Search for the cell housing the specified text and yield its (x, y) center coordinate. 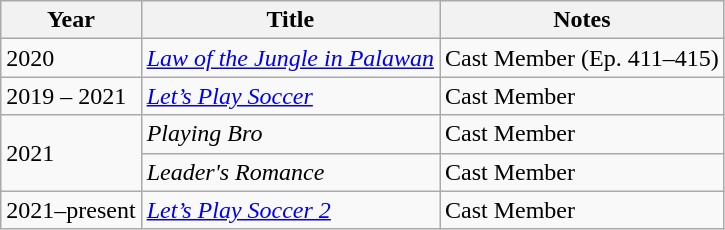
Law of the Jungle in Palawan (290, 58)
Cast Member (Ep. 411–415) (582, 58)
Year (71, 20)
2020 (71, 58)
Let’s Play Soccer 2 (290, 210)
2021 (71, 153)
2021–present (71, 210)
Leader's Romance (290, 172)
2019 – 2021 (71, 96)
Playing Bro (290, 134)
Notes (582, 20)
Let’s Play Soccer (290, 96)
Title (290, 20)
